Search for the cell housing the specified text and yield its (X, Y) center coordinate. 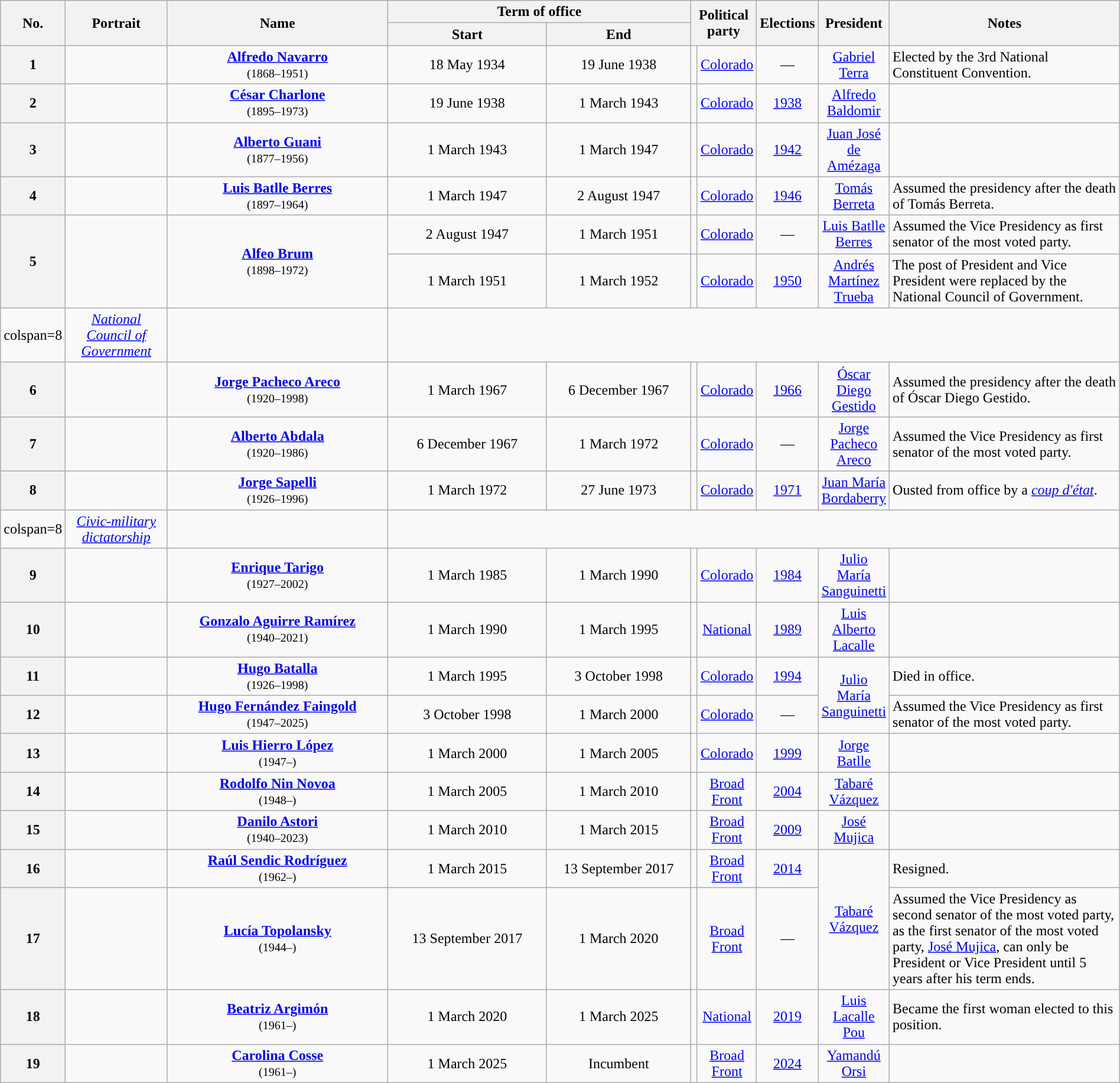
Luis Hierro López(1947–) (278, 753)
6 (33, 389)
4 (33, 196)
1971 (787, 490)
2009 (787, 830)
13 (33, 753)
8 (33, 490)
President (854, 23)
Died in office. (1005, 676)
Jorge Pacheco Areco (854, 444)
Resigned. (1005, 869)
5 (33, 261)
National Council of Government (116, 335)
Juan María Bordaberry (854, 490)
2019 (787, 1017)
Alfredo Navarro(1868–1951) (278, 65)
Became the first woman elected to this position. (1005, 1017)
No. (33, 23)
1 March 1952 (618, 281)
1966 (787, 389)
15 (33, 830)
Jorge Pacheco Areco(1920–1998) (278, 389)
Name (278, 23)
Raúl Sendic Rodríguez(1962–) (278, 869)
Politicalparty (723, 23)
1 March 1985 (468, 575)
Incumbent (618, 1064)
Luis Batlle Berres(1897–1964) (278, 196)
1938 (787, 103)
7 (33, 444)
17 (33, 938)
Ousted from office by a coup d'état. (1005, 490)
Elections (787, 23)
César Charlone(1895–1973) (278, 103)
End (618, 34)
1989 (787, 630)
12 (33, 715)
Juan José de Amézaga (854, 149)
2 (33, 103)
Rodolfo Nin Novoa(1948–) (278, 792)
Jorge Sapelli(1926–1996) (278, 490)
Alberto Abdala(1920–1986) (278, 444)
Yamandú Orsi (854, 1064)
Danilo Astori(1940–2023) (278, 830)
Elected by the 3rd National Constituent Convention. (1005, 65)
Enrique Tarigo(1927–2002) (278, 575)
Term of office (540, 12)
1 March 1967 (468, 389)
2004 (787, 792)
Notes (1005, 23)
1994 (787, 676)
2014 (787, 869)
Portrait (116, 23)
Assumed the presidency after the death of Óscar Diego Gestido. (1005, 389)
9 (33, 575)
The post of President and Vice President were replaced by the National Council of Government. (1005, 281)
11 (33, 676)
Hugo Batalla(1926–1998) (278, 676)
1 (33, 65)
Andrés Martínez Trueba (854, 281)
19 (33, 1064)
1984 (787, 575)
Tomás Berreta (854, 196)
10 (33, 630)
Alberto Guani(1877–1956) (278, 149)
Jorge Batlle (854, 753)
Alfeo Brum(1898–1972) (278, 261)
18 (33, 1017)
Luis Alberto Lacalle (854, 630)
Luis Batlle Berres (854, 234)
Beatriz Argimón(1961–) (278, 1017)
Civic-military dictatorship (116, 528)
Gonzalo Aguirre Ramírez(1940–2021) (278, 630)
18 May 1934 (468, 65)
Luis Lacalle Pou (854, 1017)
3 (33, 149)
1950 (787, 281)
Start (468, 34)
Assumed the presidency after the death of Tomás Berreta. (1005, 196)
José Mujica (854, 830)
2024 (787, 1064)
Óscar Diego Gestido (854, 389)
Gabriel Terra (854, 65)
1946 (787, 196)
16 (33, 869)
27 June 1973 (618, 490)
14 (33, 792)
Lucía Topolansky(1944–) (278, 938)
1999 (787, 753)
Hugo Fernández Faingold(1947–2025) (278, 715)
Carolina Cosse(1961–) (278, 1064)
Alfredo Baldomir (854, 103)
1942 (787, 149)
